Find where the given text appears and provide that cell's center as (x, y) coordinate. 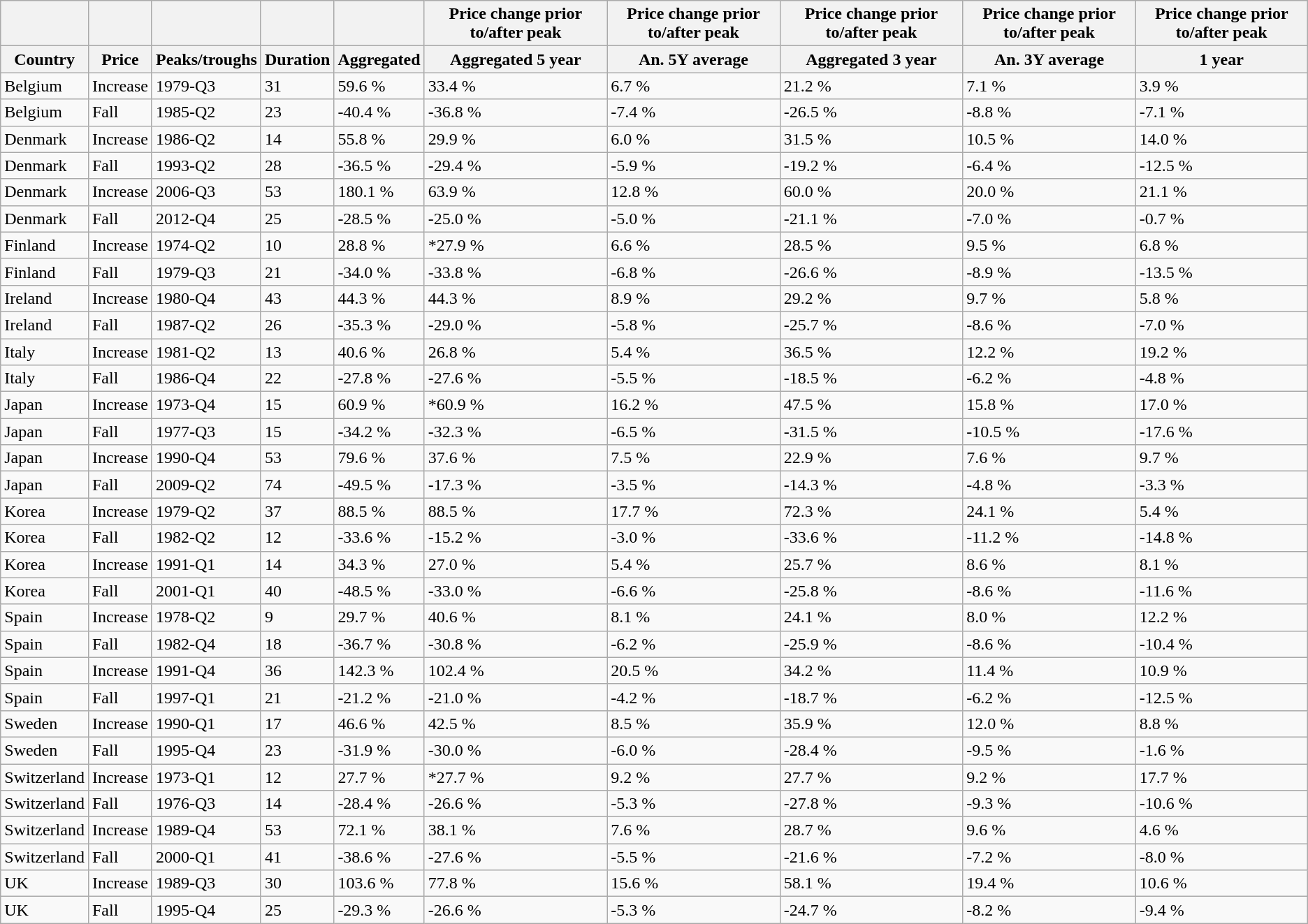
1986-Q4 (206, 379)
-14.3 % (871, 485)
180.1 % (379, 192)
-0.7 % (1221, 219)
-36.7 % (379, 644)
40 (297, 591)
25.7 % (871, 564)
28.8 % (379, 245)
Aggregated (379, 59)
11.4 % (1049, 670)
63.9 % (516, 192)
1990-Q4 (206, 458)
-25.7 % (871, 325)
2001-Q1 (206, 591)
37 (297, 511)
-3.5 % (694, 485)
6.8 % (1221, 245)
9.6 % (1049, 830)
26 (297, 325)
72.3 % (871, 511)
-3.3 % (1221, 485)
-8.0 % (1221, 857)
-21.2 % (379, 697)
43 (297, 298)
Peaks/troughs (206, 59)
-10.5 % (1049, 432)
1976-Q3 (206, 804)
*27.7 % (516, 777)
79.6 % (379, 458)
*27.9 % (516, 245)
-19.2 % (871, 166)
3.9 % (1221, 86)
41 (297, 857)
10 (297, 245)
36 (297, 670)
-8.8 % (1049, 112)
19.2 % (1221, 351)
60.0 % (871, 192)
38.1 % (516, 830)
-10.6 % (1221, 804)
142.3 % (379, 670)
-9.5 % (1049, 750)
1981-Q2 (206, 351)
6.7 % (694, 86)
2006-Q3 (206, 192)
-8.9 % (1049, 272)
-13.5 % (1221, 272)
1989-Q4 (206, 830)
-7.2 % (1049, 857)
29.2 % (871, 298)
10.6 % (1221, 883)
1973-Q1 (206, 777)
16.2 % (694, 405)
-36.8 % (516, 112)
2009-Q2 (206, 485)
-24.7 % (871, 910)
15.8 % (1049, 405)
10.5 % (1049, 139)
1987-Q2 (206, 325)
-7.1 % (1221, 112)
9 (297, 617)
-34.0 % (379, 272)
1986-Q2 (206, 139)
77.8 % (516, 883)
12.8 % (694, 192)
-31.9 % (379, 750)
19.4 % (1049, 883)
-25.8 % (871, 591)
-3.0 % (694, 538)
-11.2 % (1049, 538)
-18.5 % (871, 379)
1993-Q2 (206, 166)
102.4 % (516, 670)
-9.3 % (1049, 804)
Aggregated 3 year (871, 59)
7.1 % (1049, 86)
1980-Q4 (206, 298)
1991-Q1 (206, 564)
28.5 % (871, 245)
20.5 % (694, 670)
1977-Q3 (206, 432)
-6.5 % (694, 432)
37.6 % (516, 458)
1979-Q2 (206, 511)
18 (297, 644)
-6.4 % (1049, 166)
-10.4 % (1221, 644)
46.6 % (379, 724)
-17.6 % (1221, 432)
59.6 % (379, 86)
-35.3 % (379, 325)
-33.0 % (516, 591)
-29.0 % (516, 325)
17.0 % (1221, 405)
26.8 % (516, 351)
An. 3Y average (1049, 59)
8.5 % (694, 724)
1997-Q1 (206, 697)
-6.6 % (694, 591)
8.6 % (1049, 564)
Duration (297, 59)
-38.6 % (379, 857)
34.2 % (871, 670)
12.0 % (1049, 724)
-31.5 % (871, 432)
34.3 % (379, 564)
21.1 % (1221, 192)
-14.8 % (1221, 538)
*60.9 % (516, 405)
22.9 % (871, 458)
21.2 % (871, 86)
Price (120, 59)
2012-Q4 (206, 219)
6.0 % (694, 139)
1991-Q4 (206, 670)
-25.9 % (871, 644)
42.5 % (516, 724)
72.1 % (379, 830)
-4.2 % (694, 697)
-17.3 % (516, 485)
-21.0 % (516, 697)
An. 5Y average (694, 59)
-29.4 % (516, 166)
30 (297, 883)
14.0 % (1221, 139)
1978-Q2 (206, 617)
4.6 % (1221, 830)
28.7 % (871, 830)
10.9 % (1221, 670)
13 (297, 351)
-15.2 % (516, 538)
-48.5 % (379, 591)
Aggregated 5 year (516, 59)
-28.5 % (379, 219)
27.0 % (516, 564)
-29.3 % (379, 910)
-9.4 % (1221, 910)
-26.5 % (871, 112)
103.6 % (379, 883)
-21.6 % (871, 857)
-30.0 % (516, 750)
1973-Q4 (206, 405)
8.8 % (1221, 724)
-30.8 % (516, 644)
-5.0 % (694, 219)
-36.5 % (379, 166)
Country (45, 59)
17 (297, 724)
74 (297, 485)
15.6 % (694, 883)
6.6 % (694, 245)
-34.2 % (379, 432)
1982-Q4 (206, 644)
36.5 % (871, 351)
7.5 % (694, 458)
-32.3 % (516, 432)
58.1 % (871, 883)
35.9 % (871, 724)
-21.1 % (871, 219)
29.9 % (516, 139)
-6.0 % (694, 750)
9.5 % (1049, 245)
-11.6 % (1221, 591)
1990-Q1 (206, 724)
20.0 % (1049, 192)
47.5 % (871, 405)
-18.7 % (871, 697)
29.7 % (379, 617)
-7.4 % (694, 112)
-49.5 % (379, 485)
-25.0 % (516, 219)
-40.4 % (379, 112)
60.9 % (379, 405)
8.9 % (694, 298)
-5.9 % (694, 166)
-5.8 % (694, 325)
5.8 % (1221, 298)
2000-Q1 (206, 857)
33.4 % (516, 86)
-8.2 % (1049, 910)
8.0 % (1049, 617)
1989-Q3 (206, 883)
-1.6 % (1221, 750)
31.5 % (871, 139)
1974-Q2 (206, 245)
1 year (1221, 59)
-33.8 % (516, 272)
1982-Q2 (206, 538)
-6.8 % (694, 272)
31 (297, 86)
22 (297, 379)
1985-Q2 (206, 112)
28 (297, 166)
55.8 % (379, 139)
